Scan for the cell matching the given text and deliver its [x, y] coordinate at center. 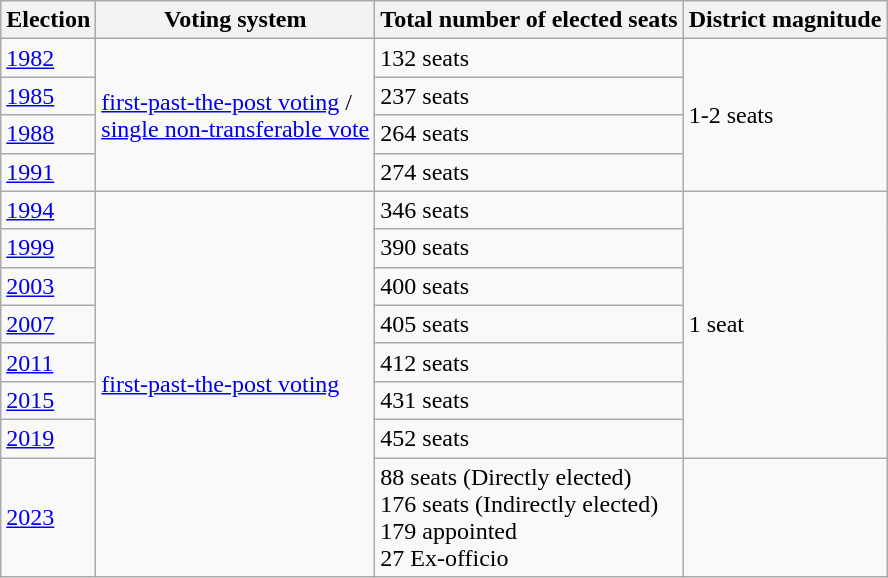
88 seats (Directly elected) 176 seats (Indirectly elected) 179 appointed 27 Ex-officio [529, 518]
1 seat [785, 324]
400 seats [529, 286]
237 seats [529, 96]
1999 [48, 248]
274 seats [529, 172]
2019 [48, 438]
2023 [48, 518]
1988 [48, 134]
1985 [48, 96]
Total number of elected seats [529, 20]
431 seats [529, 400]
first-past-the-post voting [236, 384]
2015 [48, 400]
2011 [48, 362]
1982 [48, 58]
405 seats [529, 324]
264 seats [529, 134]
Voting system [236, 20]
452 seats [529, 438]
412 seats [529, 362]
346 seats [529, 210]
first-past-the-post voting / single non-transferable vote [236, 115]
District magnitude [785, 20]
2007 [48, 324]
Election [48, 20]
390 seats [529, 248]
2003 [48, 286]
1-2 seats [785, 115]
132 seats [529, 58]
1991 [48, 172]
1994 [48, 210]
